For the text-containing cell, return its midpoint in (x, y) coordinate format. 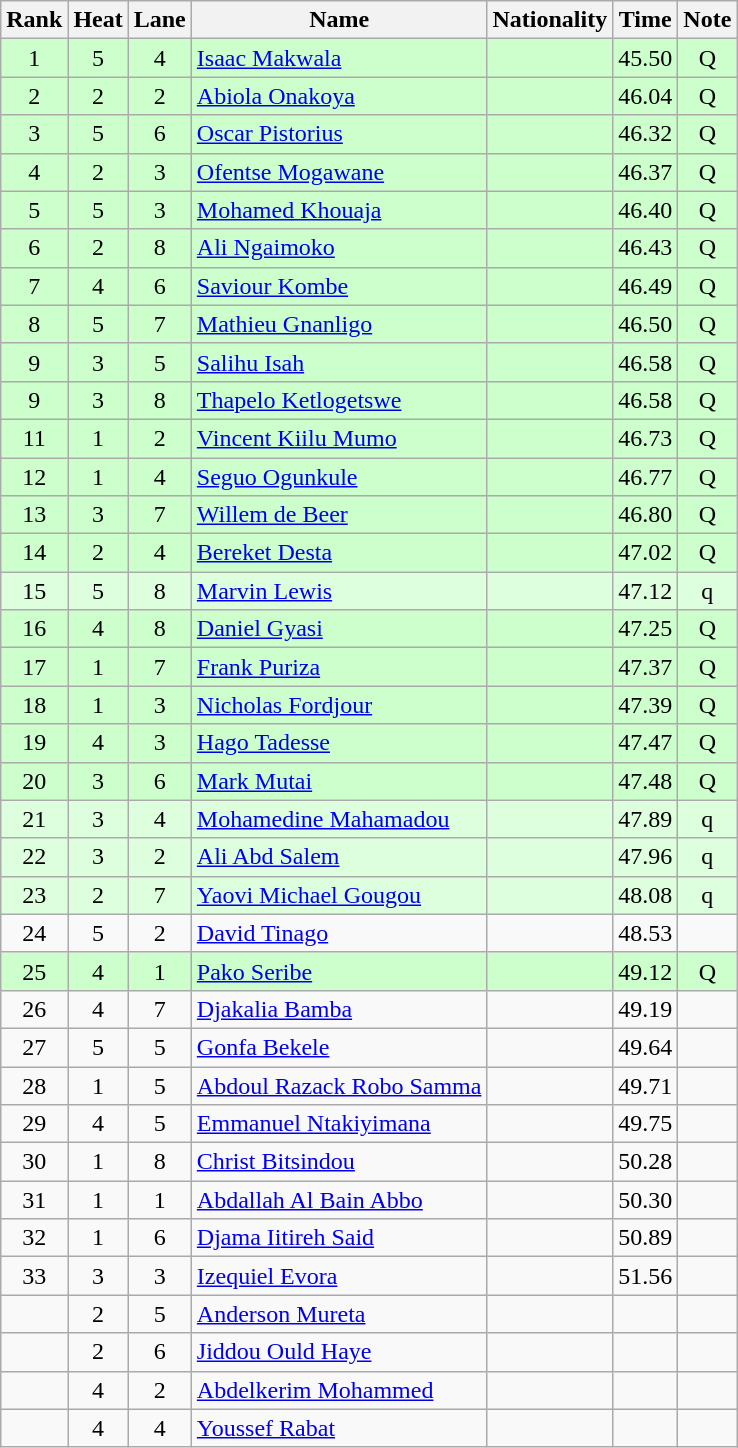
46.40 (646, 210)
47.96 (646, 857)
Thapelo Ketlogetswe (339, 400)
Anderson Mureta (339, 1314)
11 (34, 438)
49.12 (646, 971)
15 (34, 591)
16 (34, 629)
23 (34, 895)
28 (34, 1085)
46.37 (646, 172)
Izequiel Evora (339, 1276)
Gonfa Bekele (339, 1047)
20 (34, 781)
Seguo Ogunkule (339, 477)
47.02 (646, 553)
Daniel Gyasi (339, 629)
46.04 (646, 96)
Christ Bitsindou (339, 1162)
Pako Seribe (339, 971)
Yaovi Michael Gougou (339, 895)
Abdelkerim Mohammed (339, 1390)
19 (34, 743)
22 (34, 857)
50.89 (646, 1238)
46.32 (646, 134)
Saviour Kombe (339, 286)
Name (339, 20)
Ofentse Mogawane (339, 172)
30 (34, 1162)
32 (34, 1238)
Hago Tadesse (339, 743)
49.71 (646, 1085)
Jiddou Ould Haye (339, 1352)
Ali Ngaimoko (339, 248)
33 (34, 1276)
18 (34, 705)
Mark Mutai (339, 781)
Marvin Lewis (339, 591)
47.47 (646, 743)
45.50 (646, 58)
47.12 (646, 591)
Abdoul Razack Robo Samma (339, 1085)
Emmanuel Ntakiyimana (339, 1124)
Abiola Onakoya (339, 96)
Mathieu Gnanligo (339, 324)
49.64 (646, 1047)
Mohamedine Mahamadou (339, 819)
24 (34, 933)
Lane (160, 20)
50.30 (646, 1200)
46.73 (646, 438)
Note (708, 20)
47.39 (646, 705)
46.43 (646, 248)
12 (34, 477)
Rank (34, 20)
14 (34, 553)
Nicholas Fordjour (339, 705)
26 (34, 1009)
49.19 (646, 1009)
Frank Puriza (339, 667)
Vincent Kiilu Mumo (339, 438)
Salihu Isah (339, 362)
Ali Abd Salem (339, 857)
Youssef Rabat (339, 1428)
David Tinago (339, 933)
46.49 (646, 286)
21 (34, 819)
47.37 (646, 667)
Bereket Desta (339, 553)
46.77 (646, 477)
Willem de Beer (339, 515)
13 (34, 515)
46.80 (646, 515)
49.75 (646, 1124)
50.28 (646, 1162)
29 (34, 1124)
47.48 (646, 781)
48.53 (646, 933)
Oscar Pistorius (339, 134)
Heat (98, 20)
46.50 (646, 324)
17 (34, 667)
48.08 (646, 895)
27 (34, 1047)
Mohamed Khouaja (339, 210)
Nationality (550, 20)
Djakalia Bamba (339, 1009)
31 (34, 1200)
Djama Iitireh Said (339, 1238)
Isaac Makwala (339, 58)
47.25 (646, 629)
Abdallah Al Bain Abbo (339, 1200)
Time (646, 20)
47.89 (646, 819)
51.56 (646, 1276)
25 (34, 971)
